Identify which cell holds the provided text, then report its [x, y] central coordinate. 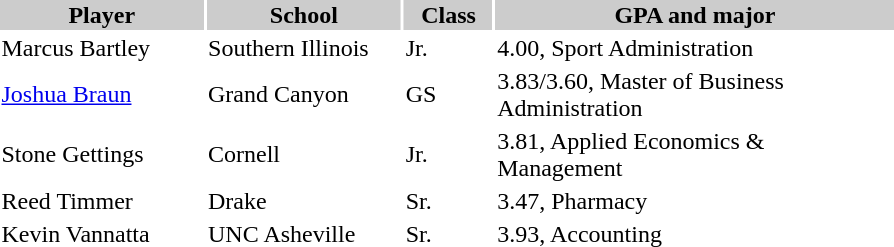
Southern Illinois [304, 48]
GS [448, 94]
Joshua Braun [102, 94]
Reed Timmer [102, 201]
GPA and major [695, 15]
Marcus Bartley [102, 48]
3.47, Pharmacy [695, 201]
3.81, Applied Economics & Management [695, 154]
Stone Gettings [102, 154]
Drake [304, 201]
Cornell [304, 154]
Sr. [448, 201]
Class [448, 15]
4.00, Sport Administration [695, 48]
3.83/3.60, Master of Business Administration [695, 94]
Grand Canyon [304, 94]
Player [102, 15]
School [304, 15]
